Identify which cell holds the provided text, then report its (x, y) central coordinate. 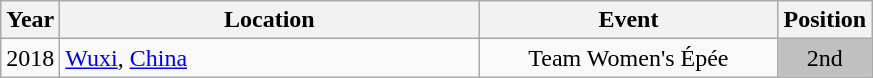
Position (825, 20)
Team Women's Épée (628, 58)
2nd (825, 58)
Event (628, 20)
Location (270, 20)
2018 (30, 58)
Wuxi, China (270, 58)
Year (30, 20)
